Search for the cell housing the specified text and yield its (X, Y) center coordinate. 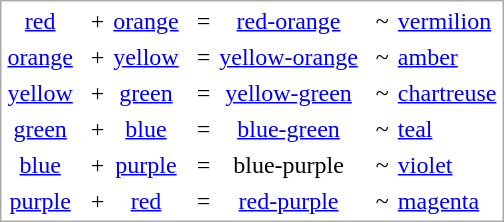
vermilion (448, 20)
teal (448, 128)
violet (448, 164)
chartreuse (448, 92)
blue-purple (288, 164)
red-orange (288, 20)
red-purple (288, 200)
amber (448, 56)
yellow-green (288, 92)
yellow-orange (288, 56)
blue-green (288, 128)
magenta (448, 200)
